Search for the cell housing the specified text and yield its (x, y) center coordinate. 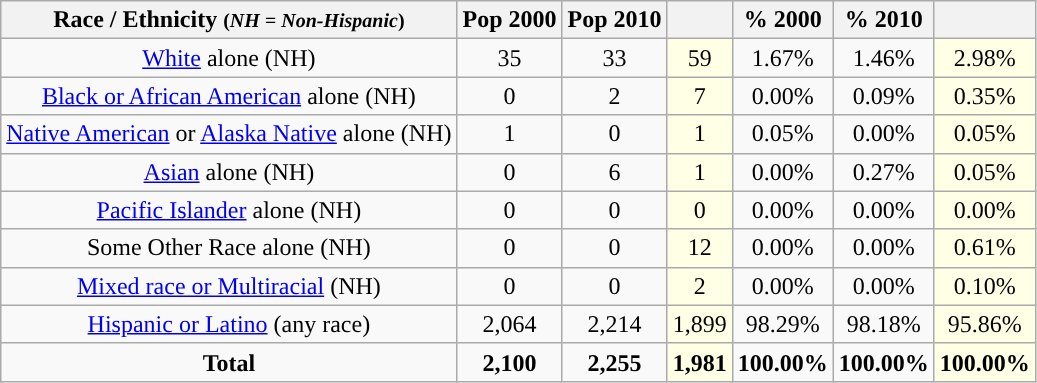
0.61% (984, 248)
7 (700, 96)
1.46% (884, 58)
2.98% (984, 58)
0.27% (884, 172)
35 (510, 58)
33 (614, 58)
Asian alone (NH) (229, 172)
6 (614, 172)
% 2000 (782, 20)
Total (229, 362)
Race / Ethnicity (NH = Non-Hispanic) (229, 20)
Black or African American alone (NH) (229, 96)
White alone (NH) (229, 58)
98.29% (782, 324)
Pop 2000 (510, 20)
95.86% (984, 324)
2,100 (510, 362)
2,214 (614, 324)
12 (700, 248)
2,255 (614, 362)
Pacific Islander alone (NH) (229, 210)
Native American or Alaska Native alone (NH) (229, 134)
2,064 (510, 324)
Mixed race or Multiracial (NH) (229, 286)
0.09% (884, 96)
98.18% (884, 324)
1,981 (700, 362)
Some Other Race alone (NH) (229, 248)
1,899 (700, 324)
0.35% (984, 96)
% 2010 (884, 20)
1.67% (782, 58)
Hispanic or Latino (any race) (229, 324)
Pop 2010 (614, 20)
0.10% (984, 286)
59 (700, 58)
